Pinpoint the cell where the given text exists, returning its [x, y] midpoint coordinate. 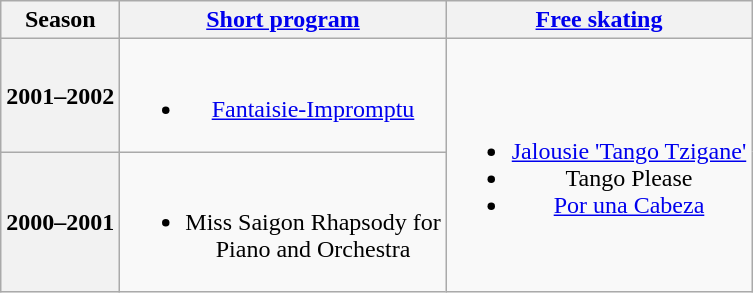
Miss Saigon Rhapsody for Piano and Orchestra [283, 222]
Free skating [599, 20]
Season [60, 20]
2000–2001 [60, 222]
Fantaisie-Impromptu [283, 96]
2001–2002 [60, 96]
Jalousie 'Tango Tzigane' Tango Please Por una Cabeza [599, 166]
Short program [283, 20]
